Detect which cell encompasses the target text, then output its (x, y) center coordinate. 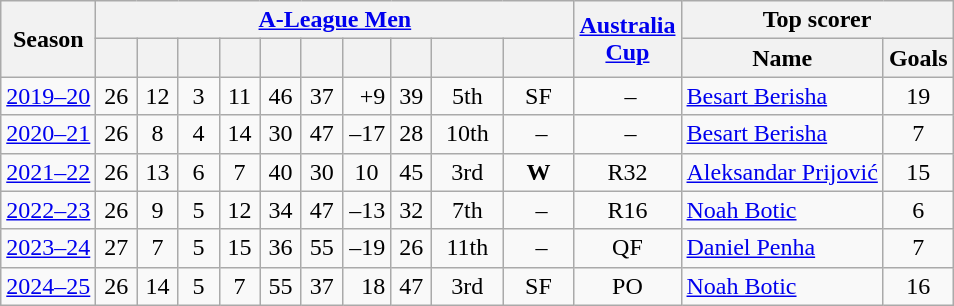
18 (366, 286)
34 (280, 210)
32 (412, 210)
8 (158, 134)
10th (468, 134)
Goals (918, 58)
R16 (628, 210)
40 (280, 172)
3 (198, 96)
9 (158, 210)
2020–21 (48, 134)
A-League Men (335, 20)
16 (918, 286)
Top scorer (817, 20)
QF (628, 248)
46 (280, 96)
–13 (366, 210)
2024–25 (48, 286)
+9 (366, 96)
19 (918, 96)
27 (116, 248)
10 (366, 172)
36 (280, 248)
45 (412, 172)
Name (782, 58)
28 (412, 134)
39 (412, 96)
2019–20 (48, 96)
4 (198, 134)
W (538, 172)
11th (468, 248)
Australia Cup (628, 39)
–17 (366, 134)
5th (468, 96)
Season (48, 39)
–19 (366, 248)
13 (158, 172)
11 (240, 96)
Daniel Penha (782, 248)
PO (628, 286)
R32 (628, 172)
Aleksandar Prijović (782, 172)
2022–23 (48, 210)
7th (468, 210)
2023–24 (48, 248)
2021–22 (48, 172)
